For the text-containing cell, return its midpoint in (x, y) coordinate format. 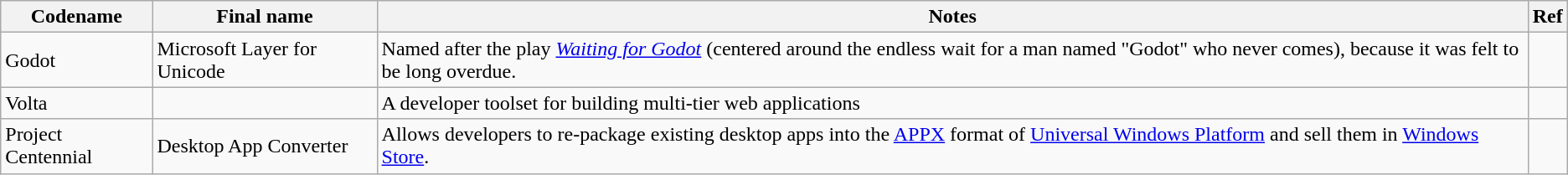
Ref (1548, 17)
Volta (77, 103)
Codename (77, 17)
Desktop App Converter (265, 146)
Godot (77, 60)
Final name (265, 17)
Notes (952, 17)
Project Centennial (77, 146)
Microsoft Layer for Unicode (265, 60)
Allows developers to re-package existing desktop apps into the APPX format of Universal Windows Platform and sell them in Windows Store. (952, 146)
A developer toolset for building multi-tier web applications (952, 103)
